From the cell containing the given text, extract its center point as (x, y) coordinate. 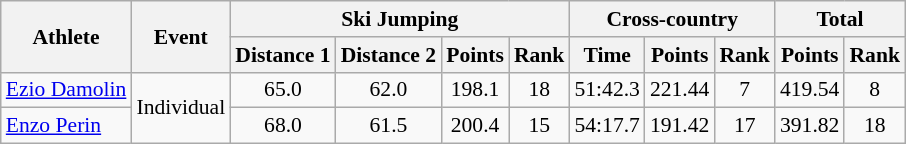
62.0 (388, 90)
8 (874, 90)
200.4 (475, 126)
391.82 (810, 126)
65.0 (282, 90)
221.44 (680, 90)
15 (540, 126)
7 (744, 90)
Distance 1 (282, 55)
Individual (180, 108)
Total (840, 19)
Athlete (66, 36)
Ski Jumping (400, 19)
51:42.3 (606, 90)
61.5 (388, 126)
68.0 (282, 126)
Distance 2 (388, 55)
Time (606, 55)
Ezio Damolin (66, 90)
Event (180, 36)
Cross-country (672, 19)
17 (744, 126)
419.54 (810, 90)
191.42 (680, 126)
Enzo Perin (66, 126)
54:17.7 (606, 126)
198.1 (475, 90)
